Search for the cell housing the specified text and yield its (x, y) center coordinate. 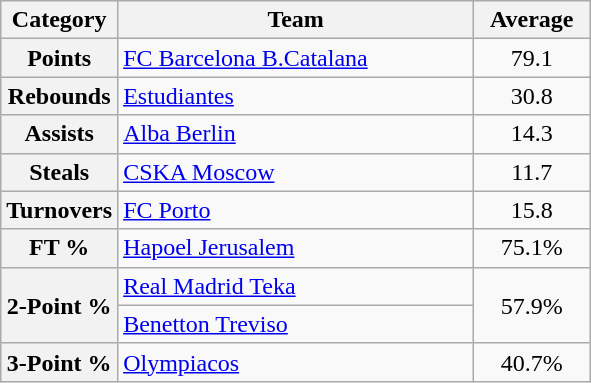
Rebounds (60, 96)
FT % (60, 248)
75.1% (532, 248)
3-Point % (60, 362)
Average (532, 20)
30.8 (532, 96)
40.7% (532, 362)
Estudiantes (296, 96)
Steals (60, 172)
FC Porto (296, 210)
Hapoel Jerusalem (296, 248)
Points (60, 58)
FC Barcelona B.Catalana (296, 58)
Category (60, 20)
Turnovers (60, 210)
Benetton Treviso (296, 324)
57.9% (532, 305)
14.3 (532, 134)
Olympiacos (296, 362)
Alba Berlin (296, 134)
Team (296, 20)
Assists (60, 134)
11.7 (532, 172)
15.8 (532, 210)
2-Point % (60, 305)
79.1 (532, 58)
CSKA Moscow (296, 172)
Real Madrid Teka (296, 286)
